Search for the cell housing the specified text and yield its (x, y) center coordinate. 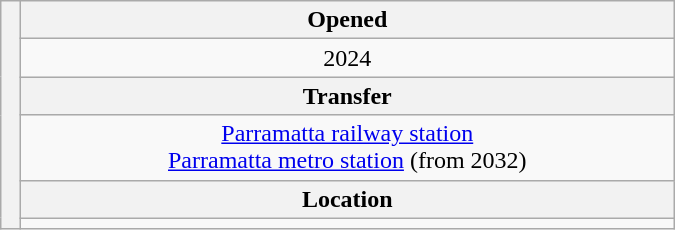
2024 (347, 58)
Transfer (347, 96)
Parramatta railway stationParramatta metro station (from 2032) (347, 148)
Opened (347, 20)
Location (347, 199)
